Search for the cell housing the specified text and yield its (x, y) center coordinate. 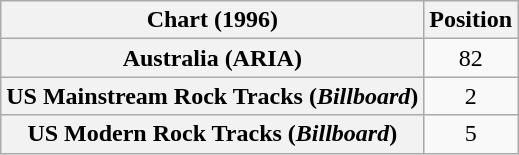
82 (471, 58)
US Mainstream Rock Tracks (Billboard) (212, 96)
Australia (ARIA) (212, 58)
5 (471, 134)
Chart (1996) (212, 20)
US Modern Rock Tracks (Billboard) (212, 134)
Position (471, 20)
2 (471, 96)
